Scan for the cell matching the given text and deliver its [X, Y] coordinate at center. 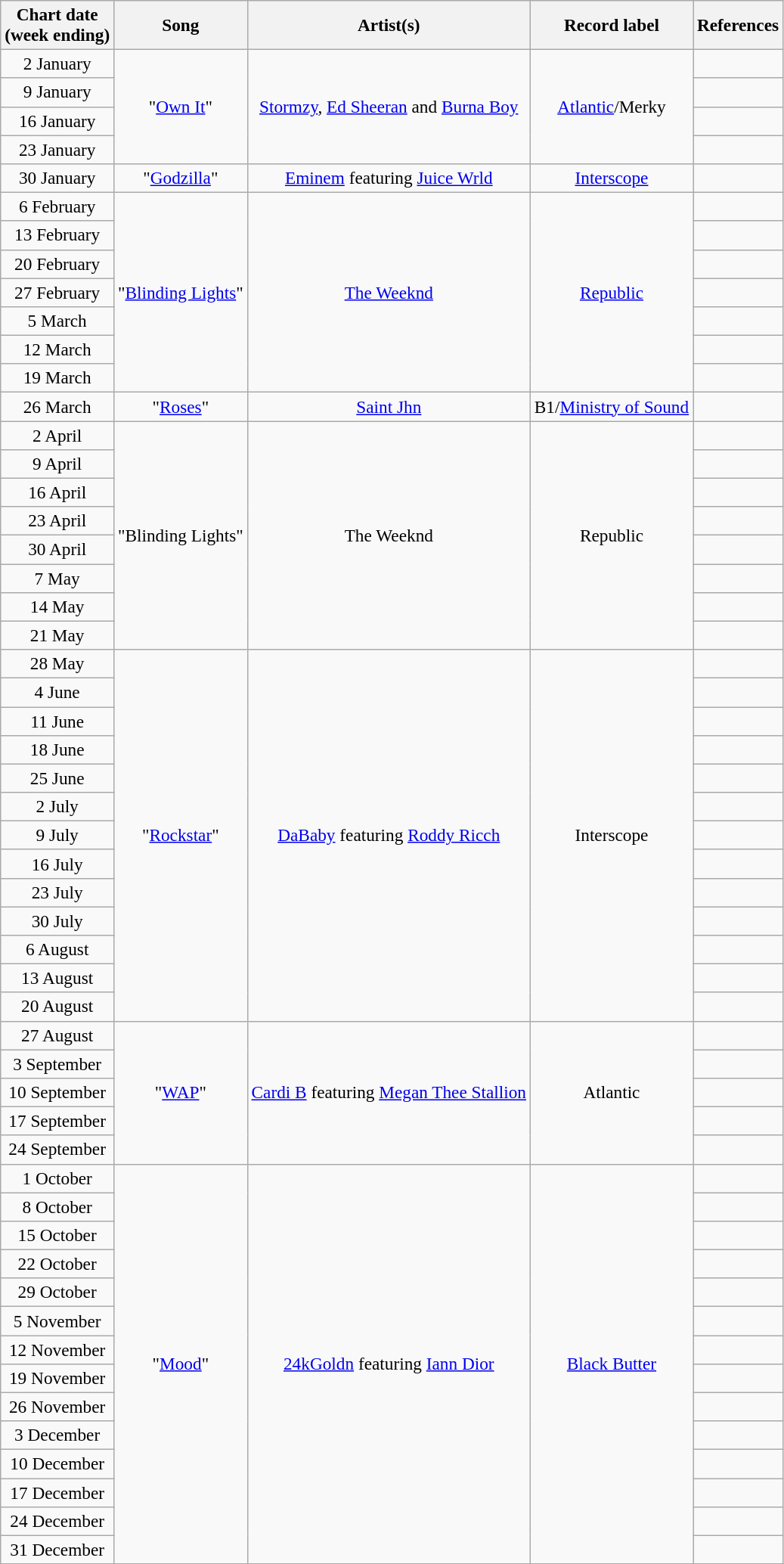
Eminem featuring Juice Wrld [389, 178]
6 February [57, 206]
3 September [57, 1063]
2 April [57, 435]
7 May [57, 578]
26 March [57, 406]
17 December [57, 1492]
Cardi B featuring Megan Thee Stallion [389, 1092]
25 June [57, 778]
18 June [57, 749]
24 September [57, 1150]
Record label [611, 24]
"Rockstar" [181, 835]
30 July [57, 920]
2 July [57, 806]
17 September [57, 1121]
Stormzy, Ed Sheeran and Burna Boy [389, 106]
23 July [57, 892]
B1/Ministry of Sound [611, 406]
1 October [57, 1178]
15 October [57, 1235]
21 May [57, 635]
12 November [57, 1349]
19 March [57, 378]
"Roses" [181, 406]
24kGoldn featuring Iann Dior [389, 1364]
Black Butter [611, 1364]
30 January [57, 178]
5 November [57, 1320]
Artist(s) [389, 24]
11 June [57, 721]
28 May [57, 663]
8 October [57, 1206]
29 October [57, 1292]
27 August [57, 1035]
2 January [57, 64]
"Own It" [181, 106]
30 April [57, 549]
16 July [57, 864]
20 February [57, 264]
31 December [57, 1550]
27 February [57, 292]
23 January [57, 149]
3 December [57, 1435]
9 April [57, 464]
"Mood" [181, 1364]
Atlantic [611, 1092]
22 October [57, 1264]
References [738, 24]
6 August [57, 949]
14 May [57, 607]
5 March [57, 321]
24 December [57, 1521]
10 September [57, 1092]
26 November [57, 1407]
16 April [57, 492]
13 February [57, 235]
20 August [57, 1007]
10 December [57, 1463]
"Godzilla" [181, 178]
12 March [57, 349]
4 June [57, 692]
16 January [57, 121]
Atlantic/Merky [611, 106]
19 November [57, 1378]
23 April [57, 521]
9 January [57, 92]
DaBaby featuring Roddy Ricch [389, 835]
Chart date(week ending) [57, 24]
Saint Jhn [389, 406]
13 August [57, 978]
Song [181, 24]
9 July [57, 835]
"WAP" [181, 1092]
